For the text-containing cell, return its midpoint in [X, Y] coordinate format. 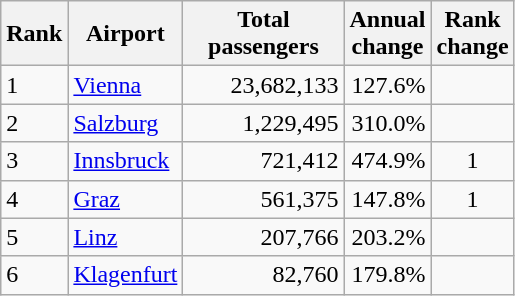
1,229,495 [264, 123]
Vienna [126, 85]
561,375 [264, 199]
Salzburg [126, 123]
474.9% [388, 161]
5 [34, 237]
Innsbruck [126, 161]
179.8% [388, 275]
Rankchange [472, 34]
23,682,133 [264, 85]
Airport [126, 34]
310.0% [388, 123]
Rank [34, 34]
3 [34, 161]
Klagenfurt [126, 275]
Annualchange [388, 34]
207,766 [264, 237]
721,412 [264, 161]
6 [34, 275]
4 [34, 199]
147.8% [388, 199]
127.6% [388, 85]
Linz [126, 237]
2 [34, 123]
82,760 [264, 275]
Totalpassengers [264, 34]
203.2% [388, 237]
Graz [126, 199]
